Extract the (X, Y) coordinate from the center of the cell holding the provided text.  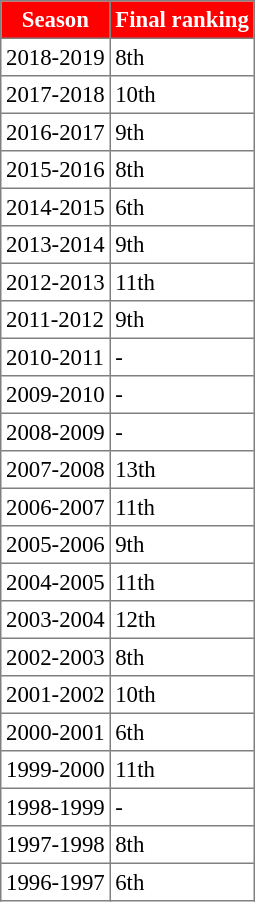
1997-1998 (56, 845)
1998-1999 (56, 807)
2017-2018 (56, 95)
2013-2014 (56, 245)
Final ranking (182, 20)
2014-2015 (56, 207)
2015-2016 (56, 170)
2009-2010 (56, 395)
12th (182, 620)
2018-2019 (56, 57)
1999-2000 (56, 770)
1996-1997 (56, 882)
2002-2003 (56, 657)
2011-2012 (56, 320)
2008-2009 (56, 432)
2001-2002 (56, 695)
2004-2005 (56, 582)
2010-2011 (56, 357)
2016-2017 (56, 132)
2006-2007 (56, 507)
2012-2013 (56, 282)
Season (56, 20)
13th (182, 470)
2003-2004 (56, 620)
2000-2001 (56, 732)
2007-2008 (56, 470)
2005-2006 (56, 545)
